Search for the cell housing the specified text and yield its (X, Y) center coordinate. 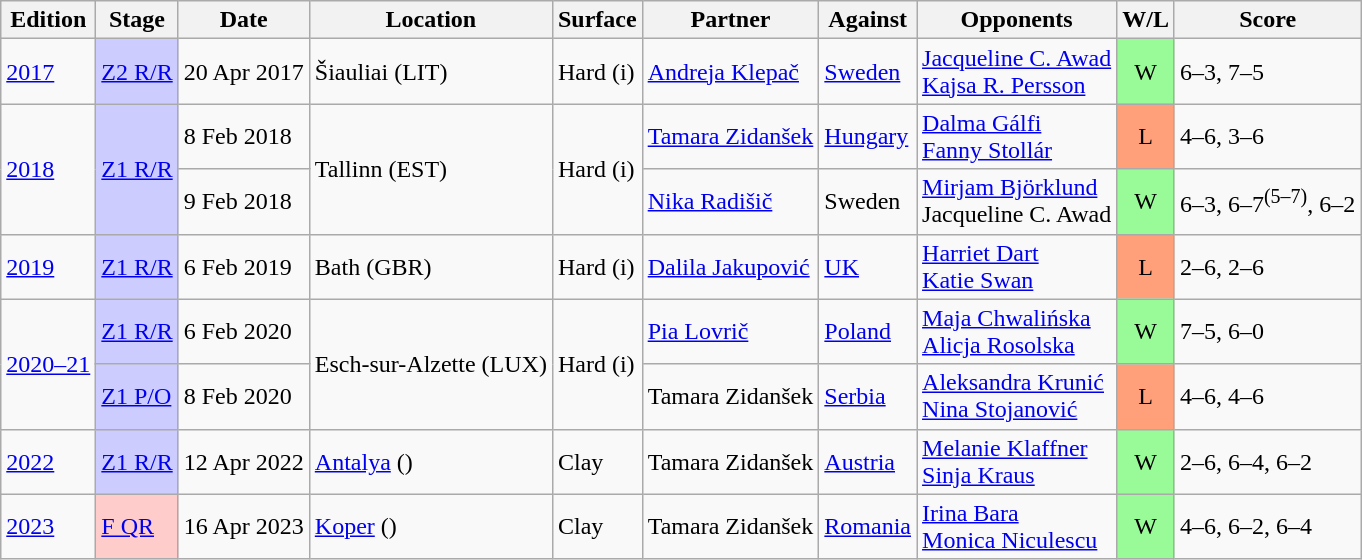
Partner (730, 20)
Z2 R/R (137, 72)
Irina Bara Monica Niculescu (1017, 526)
2–6, 6–4, 6–2 (1267, 462)
6–3, 7–5 (1267, 72)
Z1 P/O (137, 396)
2022 (48, 462)
2019 (48, 266)
Romania (868, 526)
Aleksandra Krunić Nina Stojanović (1017, 396)
Melanie Klaffner Sinja Kraus (1017, 462)
2020–21 (48, 364)
8 Feb 2020 (244, 396)
Date (244, 20)
Poland (868, 332)
Pia Lovrič (730, 332)
6 Feb 2019 (244, 266)
Edition (48, 20)
16 Apr 2023 (244, 526)
Jacqueline C. Awad Kajsa R. Persson (1017, 72)
2018 (48, 169)
Location (430, 20)
Austria (868, 462)
12 Apr 2022 (244, 462)
Dalma Gálfi Fanny Stollár (1017, 136)
2023 (48, 526)
Nika Radišič (730, 202)
Antalya () (430, 462)
Harriet Dart Katie Swan (1017, 266)
Šiauliai (LIT) (430, 72)
6–3, 6–7(5–7), 6–2 (1267, 202)
4–6, 3–6 (1267, 136)
Stage (137, 20)
Dalila Jakupović (730, 266)
Andreja Klepač (730, 72)
Maja Chwalińska Alicja Rosolska (1017, 332)
6 Feb 2020 (244, 332)
F QR (137, 526)
Koper () (430, 526)
2–6, 2–6 (1267, 266)
8 Feb 2018 (244, 136)
Serbia (868, 396)
Surface (597, 20)
20 Apr 2017 (244, 72)
UK (868, 266)
4–6, 4–6 (1267, 396)
2017 (48, 72)
9 Feb 2018 (244, 202)
Bath (GBR) (430, 266)
Opponents (1017, 20)
Tallinn (EST) (430, 169)
Esch-sur-Alzette (LUX) (430, 364)
W/L (1146, 20)
Against (868, 20)
Hungary (868, 136)
4–6, 6–2, 6–4 (1267, 526)
Score (1267, 20)
Mirjam Björklund Jacqueline C. Awad (1017, 202)
7–5, 6–0 (1267, 332)
